Provide the [x, y] coordinate of the cell's center where the given text is located.  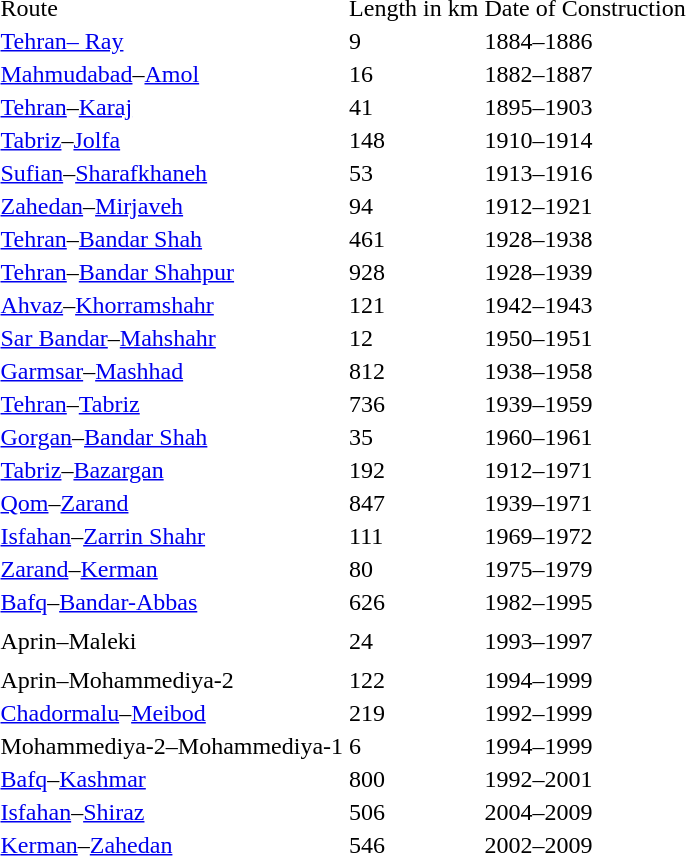
12 [414, 338]
111 [414, 536]
94 [414, 206]
736 [414, 404]
192 [414, 470]
506 [414, 812]
16 [414, 74]
800 [414, 779]
35 [414, 437]
461 [414, 239]
80 [414, 569]
41 [414, 107]
626 [414, 602]
928 [414, 272]
6 [414, 746]
53 [414, 173]
9 [414, 41]
812 [414, 371]
24 [414, 641]
122 [414, 680]
148 [414, 140]
121 [414, 305]
847 [414, 503]
219 [414, 713]
